Output the (x, y) coordinate of the center of the cell containing the given text.  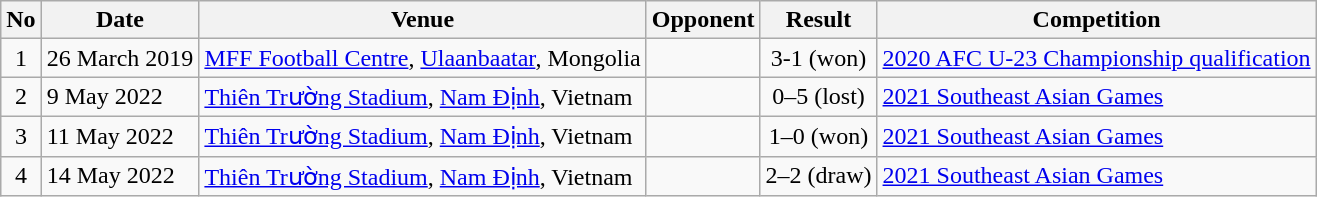
Competition (1096, 20)
4 (21, 176)
11 May 2022 (120, 136)
9 May 2022 (120, 97)
Result (818, 20)
3 (21, 136)
2 (21, 97)
2020 AFC U-23 Championship qualification (1096, 58)
1–0 (won) (818, 136)
26 March 2019 (120, 58)
MFF Football Centre, Ulaanbaatar, Mongolia (422, 58)
3-1 (won) (818, 58)
No (21, 20)
2–2 (draw) (818, 176)
14 May 2022 (120, 176)
Venue (422, 20)
Opponent (703, 20)
Date (120, 20)
1 (21, 58)
0–5 (lost) (818, 97)
